Detect which cell encompasses the target text, then output its [X, Y] center coordinate. 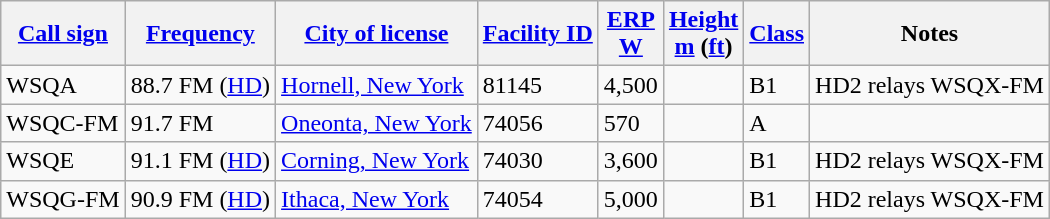
WSQG-FM [63, 199]
570 [630, 123]
74030 [538, 161]
Hornell, New York [377, 85]
A [777, 123]
Facility ID [538, 34]
91.1 FM (HD) [200, 161]
Class [777, 34]
Oneonta, New York [377, 123]
WSQC-FM [63, 123]
Notes [930, 34]
WSQE [63, 161]
91.7 FM [200, 123]
81145 [538, 85]
88.7 FM (HD) [200, 85]
Call sign [63, 34]
4,500 [630, 85]
Corning, New York [377, 161]
Frequency [200, 34]
3,600 [630, 161]
City of license [377, 34]
Ithaca, New York [377, 199]
5,000 [630, 199]
WSQA [63, 85]
74056 [538, 123]
ERPW [630, 34]
90.9 FM (HD) [200, 199]
Heightm (ft) [703, 34]
74054 [538, 199]
